From the cell containing the given text, extract its center point as [X, Y] coordinate. 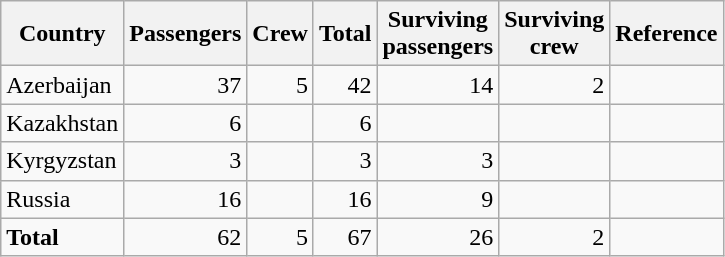
37 [186, 85]
Country [62, 34]
Passengers [186, 34]
62 [186, 237]
Survivingpassengers [438, 34]
Reference [666, 34]
42 [345, 85]
Russia [62, 199]
Crew [280, 34]
Survivingcrew [554, 34]
Kazakhstan [62, 123]
9 [438, 199]
14 [438, 85]
Kyrgyzstan [62, 161]
67 [345, 237]
Azerbaijan [62, 85]
26 [438, 237]
